Scan for the cell matching the given text and deliver its (X, Y) coordinate at center. 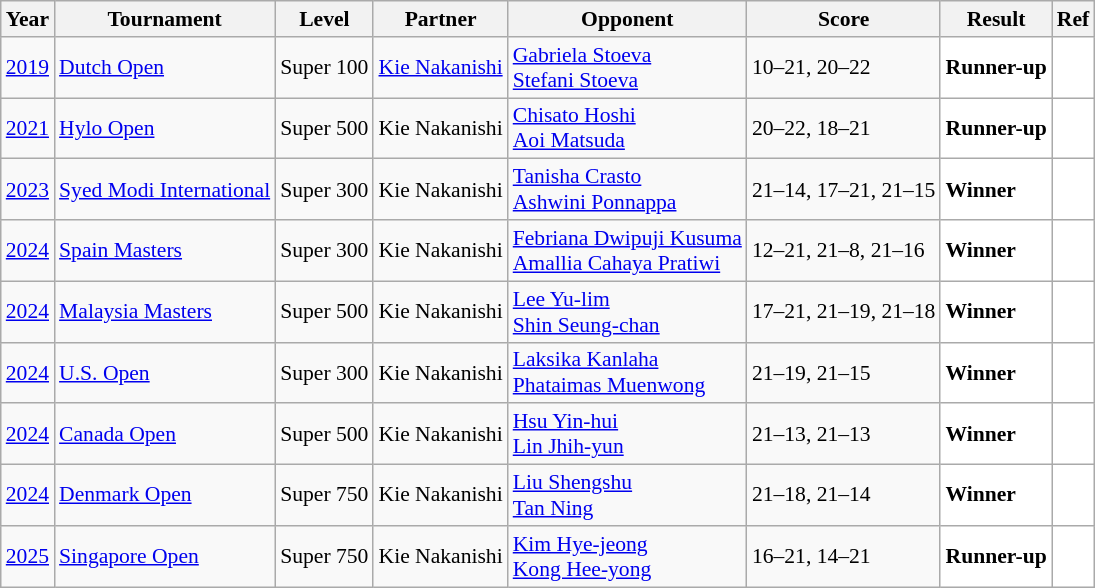
Gabriela Stoeva Stefani Stoeva (628, 68)
21–14, 17–21, 21–15 (844, 190)
Febriana Dwipuji Kusuma Amallia Cahaya Pratiwi (628, 250)
21–18, 21–14 (844, 496)
17–21, 21–19, 21–18 (844, 312)
20–22, 18–21 (844, 128)
Year (28, 19)
Hsu Yin-hui Lin Jhih-yun (628, 434)
Opponent (628, 19)
Tournament (164, 19)
Canada Open (164, 434)
Super 100 (324, 68)
Dutch Open (164, 68)
Tanisha Crasto Ashwini Ponnappa (628, 190)
Spain Masters (164, 250)
Ref (1073, 19)
2025 (28, 556)
Hylo Open (164, 128)
2019 (28, 68)
21–13, 21–13 (844, 434)
Result (996, 19)
Laksika Kanlaha Phataimas Muenwong (628, 372)
Singapore Open (164, 556)
12–21, 21–8, 21–16 (844, 250)
U.S. Open (164, 372)
Malaysia Masters (164, 312)
Score (844, 19)
Chisato Hoshi Aoi Matsuda (628, 128)
2021 (28, 128)
21–19, 21–15 (844, 372)
Denmark Open (164, 496)
Level (324, 19)
Kim Hye-jeong Kong Hee-yong (628, 556)
Lee Yu-lim Shin Seung-chan (628, 312)
Liu Shengshu Tan Ning (628, 496)
Partner (440, 19)
10–21, 20–22 (844, 68)
16–21, 14–21 (844, 556)
Syed Modi International (164, 190)
2023 (28, 190)
